Provide the (X, Y) coordinate of the cell's center where the given text is located.  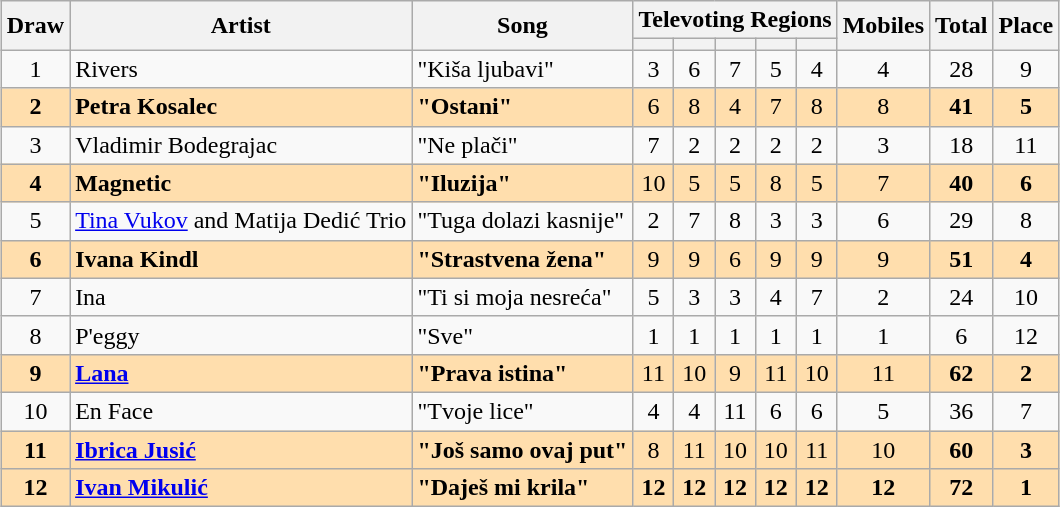
Lana (241, 373)
"Tvoje lice" (522, 411)
40 (962, 183)
"Ostani" (522, 107)
62 (962, 373)
Petra Kosalec (241, 107)
Ivana Kindl (241, 259)
"Sve" (522, 335)
P'eggy (241, 335)
Televoting Regions (735, 20)
"Tuga dolazi kasnije" (522, 221)
"Daješ mi krila" (522, 488)
"Još samo ovaj put" (522, 449)
Place (1026, 26)
"Kiša ljubavi" (522, 69)
51 (962, 259)
72 (962, 488)
En Face (241, 411)
Mobiles (883, 26)
Ibrica Jusić (241, 449)
60 (962, 449)
Ina (241, 297)
18 (962, 145)
29 (962, 221)
Ivan Mikulić (241, 488)
Magnetic (241, 183)
24 (962, 297)
"Ti si moja nesreća" (522, 297)
Artist (241, 26)
Total (962, 26)
41 (962, 107)
36 (962, 411)
Song (522, 26)
28 (962, 69)
"Iluzija" (522, 183)
"Prava istina" (522, 373)
"Ne plači" (522, 145)
"Strastvena žena" (522, 259)
Rivers (241, 69)
Vladimir Bodegrajac (241, 145)
Tina Vukov and Matija Dedić Trio (241, 221)
Draw (35, 26)
